Identify which cell holds the provided text, then report its (x, y) central coordinate. 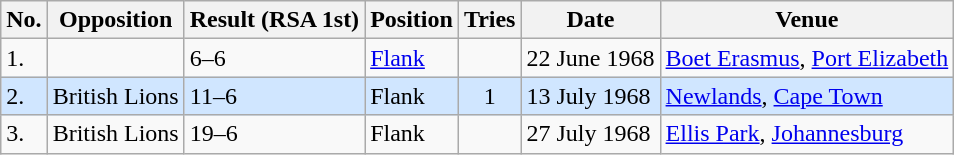
Venue (807, 20)
11–6 (274, 96)
Tries (490, 20)
Opposition (116, 20)
Ellis Park, Johannesburg (807, 134)
19–6 (274, 134)
3. (24, 134)
6–6 (274, 58)
Boet Erasmus, Port Elizabeth (807, 58)
2. (24, 96)
1 (490, 96)
1. (24, 58)
Result (RSA 1st) (274, 20)
22 June 1968 (590, 58)
13 July 1968 (590, 96)
Date (590, 20)
No. (24, 20)
Position (412, 20)
Newlands, Cape Town (807, 96)
27 July 1968 (590, 134)
